Identify which cell holds the provided text, then report its (x, y) central coordinate. 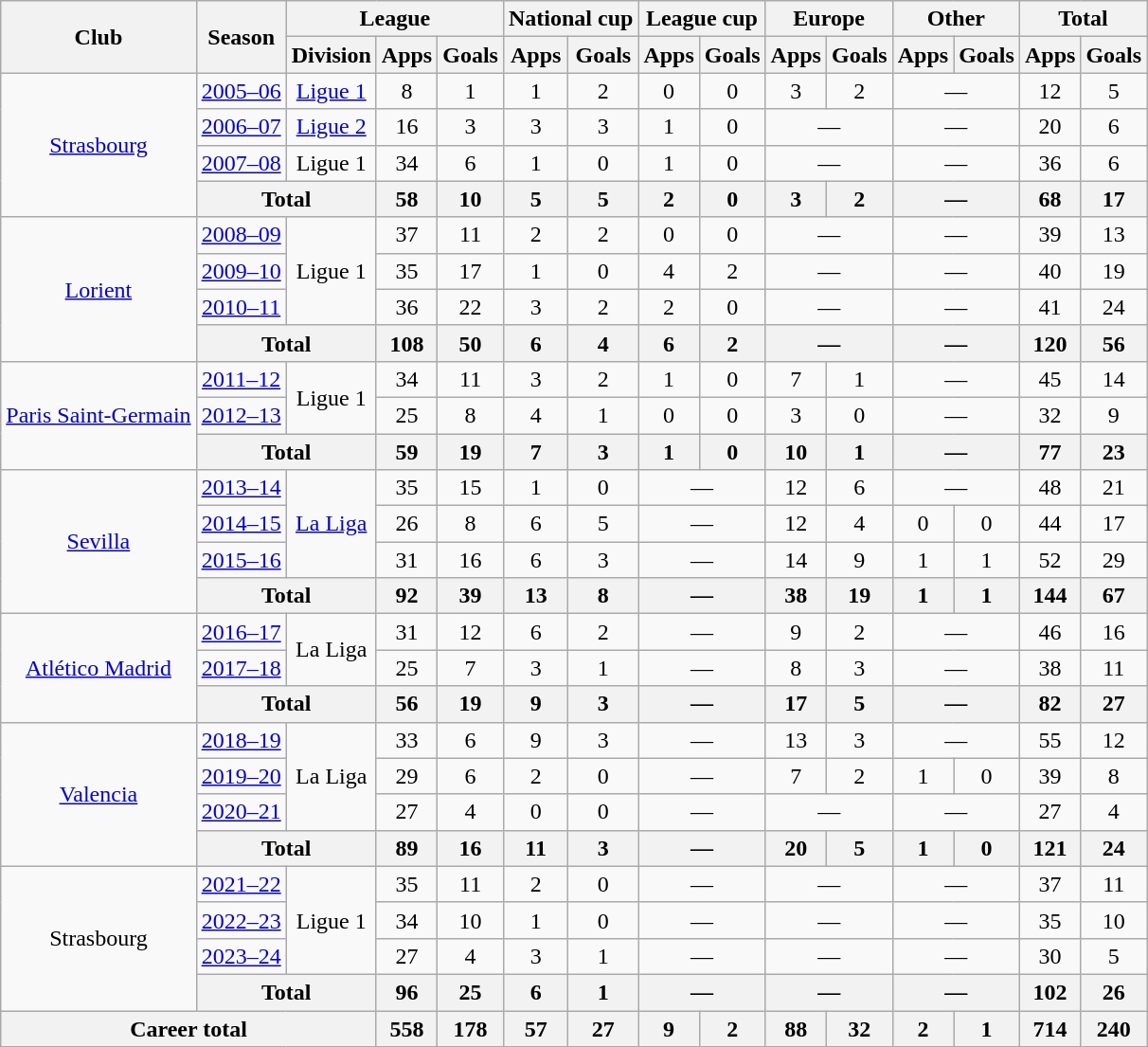
240 (1114, 1028)
2011–12 (241, 379)
2012–13 (241, 415)
2020–21 (241, 812)
Valencia (99, 794)
21 (1114, 488)
50 (471, 343)
88 (796, 1028)
120 (1049, 343)
National cup (570, 19)
558 (406, 1028)
Sevilla (99, 542)
2014–15 (241, 524)
57 (535, 1028)
67 (1114, 596)
2019–20 (241, 776)
55 (1049, 740)
Ligue 2 (332, 127)
46 (1049, 632)
Division (332, 55)
22 (471, 307)
Season (241, 37)
Lorient (99, 289)
2018–19 (241, 740)
Other (956, 19)
96 (406, 992)
Atlético Madrid (99, 668)
Club (99, 37)
League (394, 19)
144 (1049, 596)
40 (1049, 271)
2007–08 (241, 163)
45 (1049, 379)
30 (1049, 956)
2009–10 (241, 271)
23 (1114, 452)
714 (1049, 1028)
2005–06 (241, 91)
52 (1049, 560)
68 (1049, 199)
2010–11 (241, 307)
Paris Saint-Germain (99, 415)
92 (406, 596)
89 (406, 848)
48 (1049, 488)
58 (406, 199)
2021–22 (241, 884)
108 (406, 343)
121 (1049, 848)
59 (406, 452)
League cup (702, 19)
2016–17 (241, 632)
15 (471, 488)
2008–09 (241, 235)
33 (406, 740)
2022–23 (241, 920)
178 (471, 1028)
44 (1049, 524)
2017–18 (241, 668)
2023–24 (241, 956)
82 (1049, 704)
Europe (829, 19)
102 (1049, 992)
2013–14 (241, 488)
2006–07 (241, 127)
2015–16 (241, 560)
77 (1049, 452)
Career total (189, 1028)
41 (1049, 307)
